Locate the cell with the specified text and output its (x, y) center coordinate. 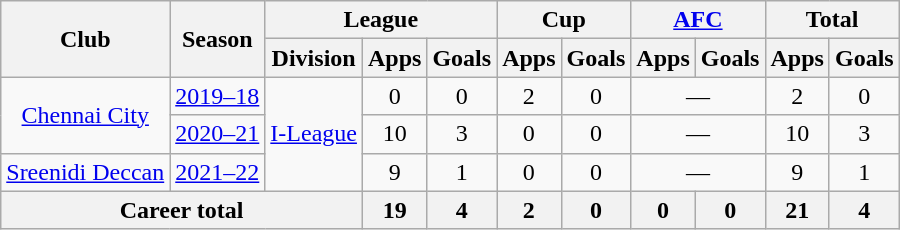
Sreenidi Deccan (86, 172)
Chennai City (86, 115)
AFC (698, 20)
19 (394, 210)
2019–18 (218, 96)
I-League (314, 134)
League (381, 20)
Division (314, 58)
Club (86, 39)
2021–22 (218, 172)
2020–21 (218, 134)
Career total (182, 210)
Total (832, 20)
Cup (564, 20)
21 (797, 210)
Season (218, 39)
